Extract the [X, Y] coordinate from the center of the cell holding the provided text.  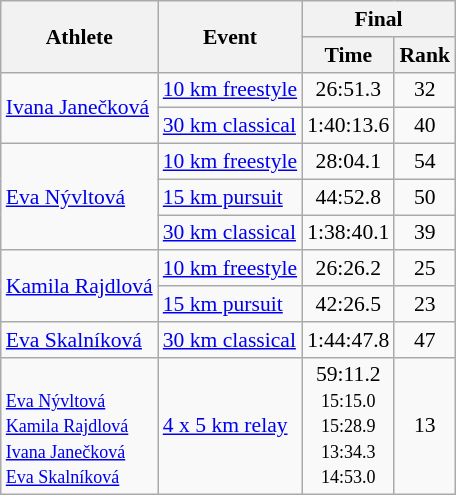
Time [348, 55]
26:26.2 [348, 269]
23 [424, 304]
47 [424, 340]
Rank [424, 55]
Kamila Rajdlová [80, 286]
54 [424, 162]
28:04.1 [348, 162]
Eva NývltováKamila RajdlováIvana JanečkováEva Skalníková [80, 426]
1:38:40.1 [348, 233]
26:51.3 [348, 90]
1:40:13.6 [348, 126]
40 [424, 126]
32 [424, 90]
42:26.5 [348, 304]
Athlete [80, 36]
25 [424, 269]
Event [230, 36]
59:11.2 15:15.0 15:28.9 13:34.3 14:53.0 [348, 426]
4 x 5 km relay [230, 426]
Eva Nývltová [80, 198]
Eva Skalníková [80, 340]
44:52.8 [348, 197]
13 [424, 426]
Final [378, 19]
50 [424, 197]
39 [424, 233]
Ivana Janečková [80, 108]
1:44:47.8 [348, 340]
